Extract the [X, Y] coordinate from the center of the cell holding the provided text.  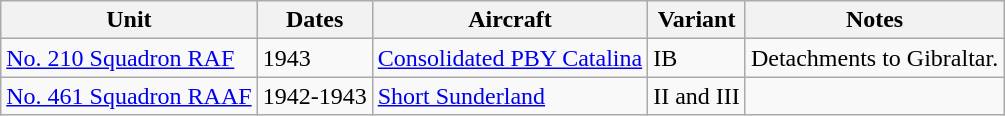
No. 210 Squadron RAF [129, 58]
Consolidated PBY Catalina [510, 58]
Detachments to Gibraltar. [874, 58]
Notes [874, 20]
Aircraft [510, 20]
IB [697, 58]
Dates [314, 20]
Variant [697, 20]
Unit [129, 20]
1943 [314, 58]
No. 461 Squadron RAAF [129, 96]
1942-1943 [314, 96]
Short Sunderland [510, 96]
II and III [697, 96]
